Extract the [x, y] coordinate from the center of the cell holding the provided text.  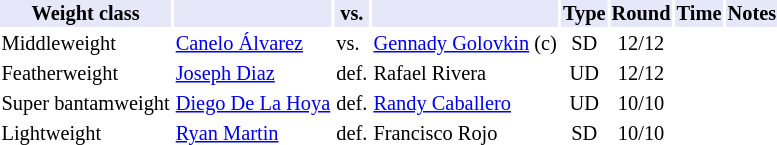
Round [641, 14]
Gennady Golovkin (c) [465, 44]
Diego De La Hoya [253, 104]
Weight class [86, 14]
Rafael Rivera [465, 74]
Time [699, 14]
Joseph Diaz [253, 74]
Randy Caballero [465, 104]
Super bantamweight [86, 104]
Featherweight [86, 74]
Canelo Álvarez [253, 44]
10/10 [641, 104]
Middleweight [86, 44]
SD [584, 44]
Type [584, 14]
